Search for the cell housing the specified text and yield its (X, Y) center coordinate. 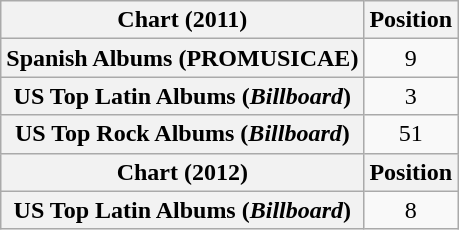
51 (411, 134)
Chart (2012) (182, 172)
9 (411, 58)
3 (411, 96)
8 (411, 210)
Chart (2011) (182, 20)
Spanish Albums (PROMUSICAE) (182, 58)
US Top Rock Albums (Billboard) (182, 134)
